Identify which cell holds the provided text, then report its (x, y) central coordinate. 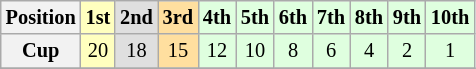
6th (293, 17)
4th (217, 17)
1st (98, 17)
Position (41, 17)
15 (178, 51)
4 (369, 51)
12 (217, 51)
10 (255, 51)
8th (369, 17)
3rd (178, 17)
10th (450, 17)
5th (255, 17)
8 (293, 51)
20 (98, 51)
18 (136, 51)
Cup (41, 51)
2nd (136, 17)
2 (407, 51)
1 (450, 51)
7th (331, 17)
6 (331, 51)
9th (407, 17)
